Pinpoint the cell where the given text exists, returning its [X, Y] midpoint coordinate. 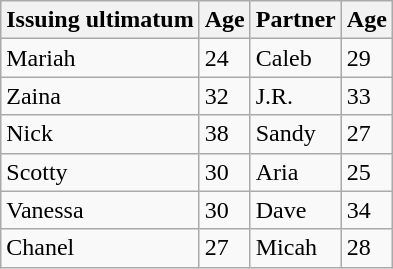
Micah [296, 248]
24 [224, 58]
25 [366, 172]
Zaina [100, 96]
32 [224, 96]
Vanessa [100, 210]
Scotty [100, 172]
Sandy [296, 134]
Caleb [296, 58]
J.R. [296, 96]
28 [366, 248]
Chanel [100, 248]
Dave [296, 210]
29 [366, 58]
Nick [100, 134]
Mariah [100, 58]
34 [366, 210]
33 [366, 96]
Partner [296, 20]
38 [224, 134]
Aria [296, 172]
Issuing ultimatum [100, 20]
